Search for the cell housing the specified text and yield its [x, y] center coordinate. 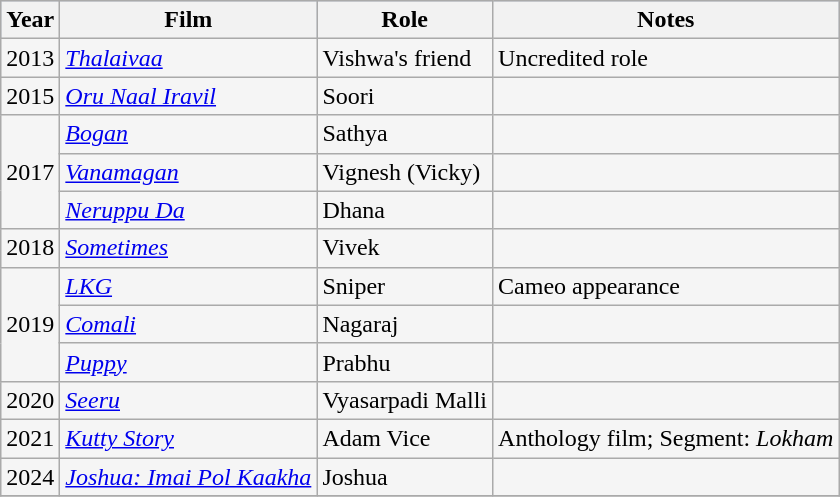
Sniper [405, 286]
2019 [30, 324]
Puppy [188, 362]
Seeru [188, 400]
Vanamagan [188, 172]
Notes [666, 20]
Sometimes [188, 248]
Anthology film; Segment: Lokham [666, 438]
Joshua [405, 477]
2018 [30, 248]
Oru Naal Iravil [188, 96]
Comali [188, 324]
Bogan [188, 134]
Year [30, 20]
2024 [30, 477]
Role [405, 20]
Thalaivaa [188, 58]
2021 [30, 438]
Film [188, 20]
Soori [405, 96]
Vignesh (Vicky) [405, 172]
Vishwa's friend [405, 58]
Kutty Story [188, 438]
Vyasarpadi Malli [405, 400]
Adam Vice [405, 438]
2017 [30, 172]
Vivek [405, 248]
2020 [30, 400]
LKG [188, 286]
Joshua: Imai Pol Kaakha [188, 477]
Nagaraj [405, 324]
Neruppu Da [188, 210]
Cameo appearance [666, 286]
Uncredited role [666, 58]
Sathya [405, 134]
2013 [30, 58]
Prabhu [405, 362]
2015 [30, 96]
Dhana [405, 210]
